Find where the given text appears and provide that cell's center as (X, Y) coordinate. 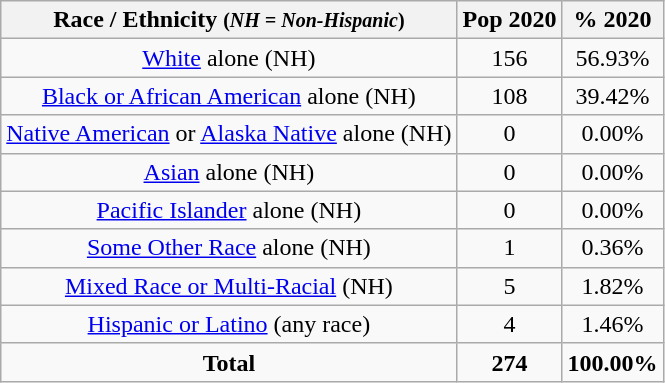
% 2020 (612, 20)
5 (510, 286)
156 (510, 58)
Some Other Race alone (NH) (229, 248)
Total (229, 362)
1.82% (612, 286)
Race / Ethnicity (NH = Non-Hispanic) (229, 20)
Black or African American alone (NH) (229, 96)
56.93% (612, 58)
100.00% (612, 362)
Native American or Alaska Native alone (NH) (229, 134)
Pop 2020 (510, 20)
39.42% (612, 96)
Asian alone (NH) (229, 172)
108 (510, 96)
274 (510, 362)
1.46% (612, 324)
Pacific Islander alone (NH) (229, 210)
1 (510, 248)
4 (510, 324)
Hispanic or Latino (any race) (229, 324)
Mixed Race or Multi-Racial (NH) (229, 286)
White alone (NH) (229, 58)
0.36% (612, 248)
